Scan for the cell matching the given text and deliver its (x, y) coordinate at center. 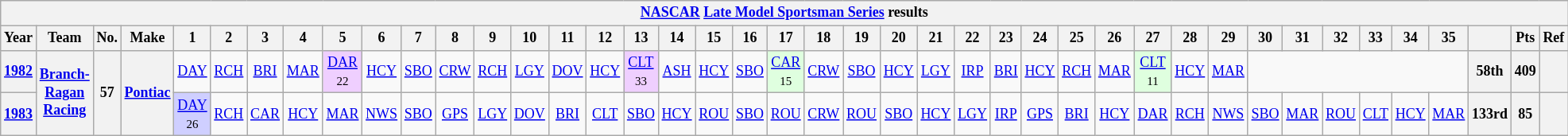
ASH (677, 72)
20 (898, 38)
1 (192, 38)
25 (1077, 38)
16 (750, 38)
30 (1265, 38)
DAY26 (192, 115)
12 (606, 38)
15 (714, 38)
28 (1191, 38)
14 (677, 38)
10 (530, 38)
18 (823, 38)
133rd (1490, 115)
57 (106, 92)
409 (1525, 72)
33 (1375, 38)
CLT33 (641, 72)
DAY (192, 72)
4 (303, 38)
Branch-Ragan Racing (64, 92)
24 (1040, 38)
2 (229, 38)
85 (1525, 115)
5 (343, 38)
1982 (19, 72)
CLT11 (1152, 72)
35 (1449, 38)
32 (1342, 38)
1983 (19, 115)
27 (1152, 38)
DAR (1152, 115)
34 (1410, 38)
26 (1114, 38)
Year (19, 38)
11 (567, 38)
No. (106, 38)
23 (1006, 38)
7 (418, 38)
Team (64, 38)
17 (785, 38)
CAR (265, 115)
9 (493, 38)
DAR22 (343, 72)
29 (1229, 38)
Make (148, 38)
31 (1303, 38)
Pontiac (148, 92)
3 (265, 38)
CAR15 (785, 72)
NASCAR Late Model Sportsman Series results (784, 13)
6 (381, 38)
Ref (1554, 38)
21 (936, 38)
22 (973, 38)
13 (641, 38)
19 (861, 38)
58th (1490, 72)
Pts (1525, 38)
8 (455, 38)
